Determine the [X, Y] coordinate at the center of the cell enclosing the given text.  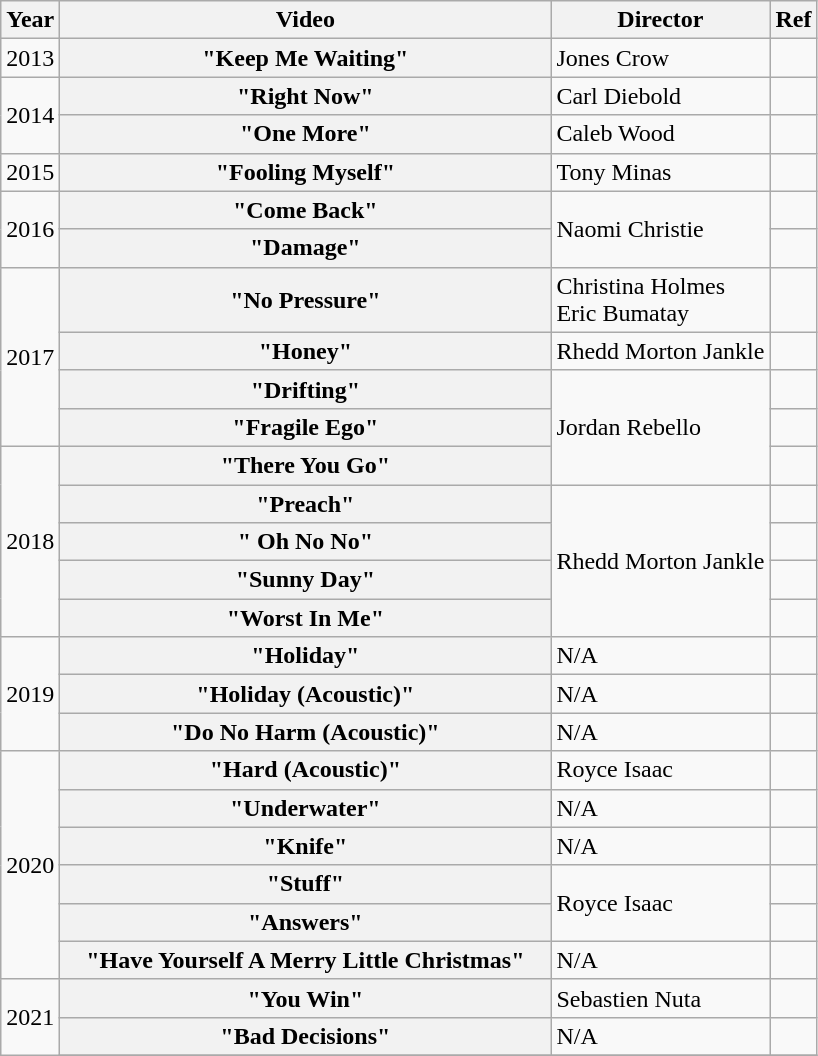
"Right Now" [306, 96]
"No Pressure" [306, 300]
"There You Go" [306, 465]
Tony Minas [660, 172]
Video [306, 20]
"Holiday (Acoustic)" [306, 694]
"Come Back" [306, 210]
Year [30, 20]
2016 [30, 229]
"Have Yourself A Merry Little Christmas" [306, 960]
2017 [30, 356]
2014 [30, 115]
Ref [794, 20]
2019 [30, 694]
" Oh No No" [306, 542]
"Hard (Acoustic)" [306, 770]
"Holiday" [306, 656]
"Answers" [306, 922]
"Worst In Me" [306, 618]
"Fragile Ego" [306, 427]
"Drifting" [306, 389]
Christina Holmes Eric Bumatay [660, 300]
2015 [30, 172]
"Knife" [306, 846]
Carl Diebold [660, 96]
"Bad Decisions" [306, 1036]
2018 [30, 541]
"Preach" [306, 503]
Caleb Wood [660, 134]
"One More" [306, 134]
"Sunny Day" [306, 580]
"Keep Me Waiting" [306, 58]
2021 [30, 1017]
Jones Crow [660, 58]
"Fooling Myself" [306, 172]
Sebastien Nuta [660, 998]
2020 [30, 865]
"Honey" [306, 351]
2013 [30, 58]
Jordan Rebello [660, 427]
"Underwater" [306, 808]
Director [660, 20]
"Stuff" [306, 884]
"Damage" [306, 248]
"Do No Harm (Acoustic)" [306, 732]
"You Win" [306, 998]
Naomi Christie [660, 229]
